Scan for the cell matching the given text and deliver its [X, Y] coordinate at center. 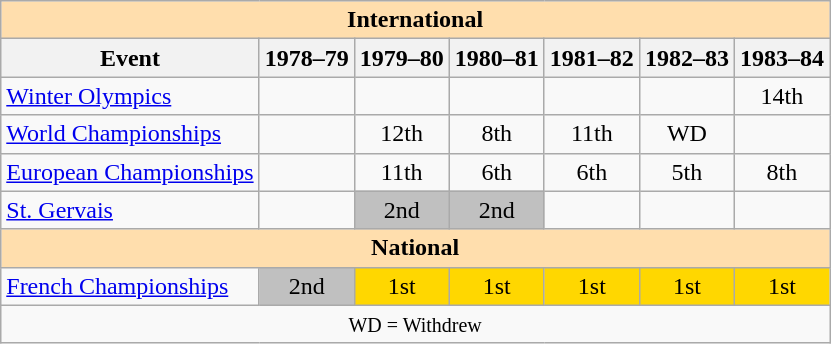
World Championships [130, 134]
St. Gervais [130, 210]
WD = Withdrew [416, 324]
1979–80 [402, 58]
1982–83 [686, 58]
International [416, 20]
European Championships [130, 172]
14th [782, 96]
Winter Olympics [130, 96]
Event [130, 58]
5th [686, 172]
1983–84 [782, 58]
National [416, 248]
12th [402, 134]
1980–81 [496, 58]
1981–82 [592, 58]
WD [686, 134]
French Championships [130, 286]
1978–79 [306, 58]
